Determine the [x, y] coordinate at the center of the cell enclosing the given text.  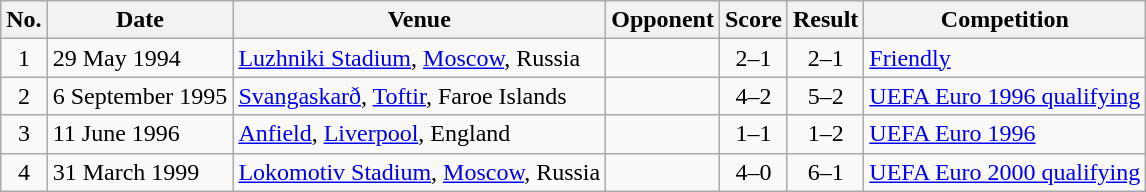
2 [24, 96]
Opponent [663, 20]
Score [753, 20]
UEFA Euro 1996 qualifying [1005, 96]
Friendly [1005, 58]
3 [24, 134]
29 May 1994 [140, 58]
1 [24, 58]
6–1 [825, 172]
No. [24, 20]
Anfield, Liverpool, England [420, 134]
UEFA Euro 2000 qualifying [1005, 172]
1–2 [825, 134]
Luzhniki Stadium, Moscow, Russia [420, 58]
1–1 [753, 134]
5–2 [825, 96]
UEFA Euro 1996 [1005, 134]
Svangaskarð, Toftir, Faroe Islands [420, 96]
Lokomotiv Stadium, Moscow, Russia [420, 172]
4–0 [753, 172]
Result [825, 20]
11 June 1996 [140, 134]
Date [140, 20]
4–2 [753, 96]
Venue [420, 20]
Competition [1005, 20]
6 September 1995 [140, 96]
4 [24, 172]
31 March 1999 [140, 172]
